Scan for the cell matching the given text and deliver its [X, Y] coordinate at center. 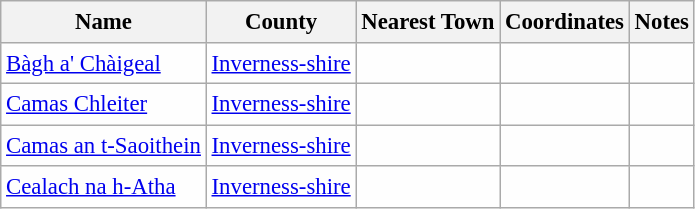
Nearest Town [428, 22]
Camas Chleiter [104, 104]
County [281, 22]
Name [104, 22]
Cealach na h-Atha [104, 186]
Bàgh a' Chàigeal [104, 62]
Notes [662, 22]
Camas an t-Saoithein [104, 146]
Coordinates [565, 22]
